Determine the (X, Y) coordinate at the center of the cell enclosing the given text.  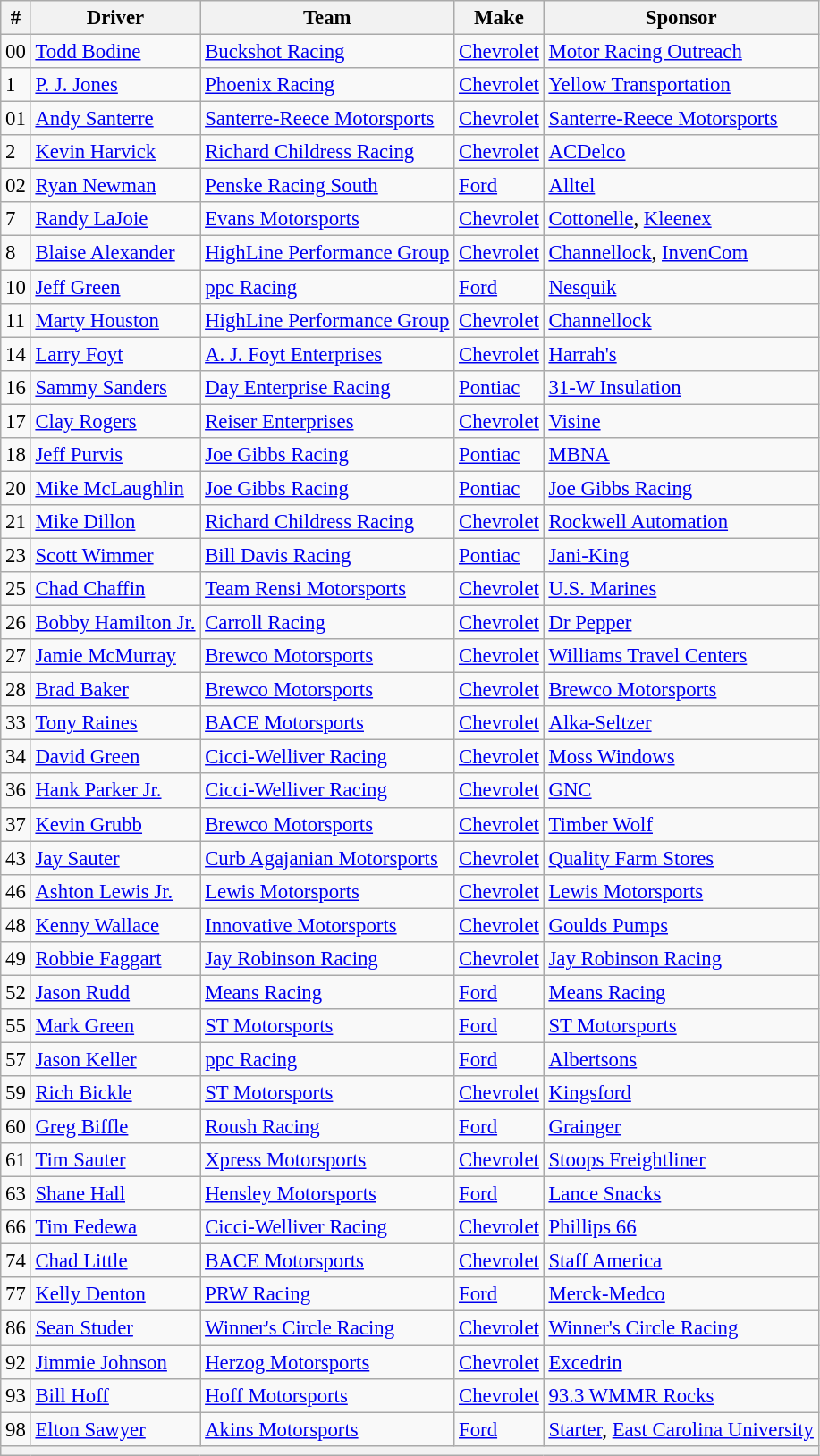
Ashton Lewis Jr. (115, 891)
Randy LaJoie (115, 219)
Merck-Medco (681, 1295)
P. J. Jones (115, 85)
Marty Houston (115, 320)
Mike McLaughlin (115, 488)
86 (16, 1328)
Make (499, 18)
Excedrin (681, 1362)
26 (16, 623)
Robbie Faggart (115, 959)
Sammy Sanders (115, 387)
18 (16, 455)
16 (16, 387)
49 (16, 959)
Sponsor (681, 18)
Jeff Purvis (115, 455)
Cottonelle, Kleenex (681, 219)
Kenny Wallace (115, 925)
7 (16, 219)
Jason Keller (115, 1059)
74 (16, 1261)
Alltel (681, 186)
66 (16, 1227)
Phoenix Racing (327, 85)
Curb Agajanian Motorsports (327, 858)
59 (16, 1093)
Grainger (681, 1127)
Scott Wimmer (115, 555)
31-W Insulation (681, 387)
Shane Hall (115, 1194)
Jamie McMurray (115, 656)
Yellow Transportation (681, 85)
27 (16, 656)
Hoff Motorsports (327, 1395)
14 (16, 354)
23 (16, 555)
93 (16, 1395)
David Green (115, 757)
Driver (115, 18)
ACDelco (681, 152)
Goulds Pumps (681, 925)
10 (16, 287)
# (16, 18)
Team Rensi Motorsports (327, 589)
34 (16, 757)
25 (16, 589)
Quality Farm Stores (681, 858)
Moss Windows (681, 757)
37 (16, 824)
Xpress Motorsports (327, 1160)
Kelly Denton (115, 1295)
36 (16, 791)
Timber Wolf (681, 824)
Rockwell Automation (681, 522)
Roush Racing (327, 1127)
Bill Davis Racing (327, 555)
Hensley Motorsports (327, 1194)
Stoops Freightliner (681, 1160)
Lance Snacks (681, 1194)
02 (16, 186)
Tim Fedewa (115, 1227)
Innovative Motorsports (327, 925)
GNC (681, 791)
92 (16, 1362)
MBNA (681, 455)
63 (16, 1194)
Evans Motorsports (327, 219)
1 (16, 85)
Mark Green (115, 1026)
Todd Bodine (115, 52)
Team (327, 18)
Akins Motorsports (327, 1429)
Carroll Racing (327, 623)
17 (16, 421)
00 (16, 52)
8 (16, 253)
Day Enterprise Racing (327, 387)
Penske Racing South (327, 186)
PRW Racing (327, 1295)
Jimmie Johnson (115, 1362)
Blaise Alexander (115, 253)
20 (16, 488)
Dr Pepper (681, 623)
21 (16, 522)
Elton Sawyer (115, 1429)
Albertsons (681, 1059)
Herzog Motorsports (327, 1362)
Hank Parker Jr. (115, 791)
61 (16, 1160)
Bill Hoff (115, 1395)
Kevin Harvick (115, 152)
Buckshot Racing (327, 52)
Kingsford (681, 1093)
Ryan Newman (115, 186)
Tim Sauter (115, 1160)
U.S. Marines (681, 589)
Clay Rogers (115, 421)
Andy Santerre (115, 119)
2 (16, 152)
Harrah's (681, 354)
Channellock, InvenCom (681, 253)
Visine (681, 421)
Starter, East Carolina University (681, 1429)
98 (16, 1429)
Jay Sauter (115, 858)
77 (16, 1295)
Nesquik (681, 287)
48 (16, 925)
60 (16, 1127)
Alka-Seltzer (681, 723)
Chad Chaffin (115, 589)
52 (16, 992)
01 (16, 119)
Sean Studer (115, 1328)
A. J. Foyt Enterprises (327, 354)
28 (16, 690)
Chad Little (115, 1261)
Kevin Grubb (115, 824)
Greg Biffle (115, 1127)
Jeff Green (115, 287)
Bobby Hamilton Jr. (115, 623)
Rich Bickle (115, 1093)
Jason Rudd (115, 992)
Larry Foyt (115, 354)
43 (16, 858)
55 (16, 1026)
93.3 WMMR Rocks (681, 1395)
46 (16, 891)
Jani-King (681, 555)
Phillips 66 (681, 1227)
Staff America (681, 1261)
33 (16, 723)
57 (16, 1059)
Reiser Enterprises (327, 421)
Motor Racing Outreach (681, 52)
Channellock (681, 320)
Williams Travel Centers (681, 656)
11 (16, 320)
Mike Dillon (115, 522)
Tony Raines (115, 723)
Brad Baker (115, 690)
